For the text-containing cell, return its midpoint in (x, y) coordinate format. 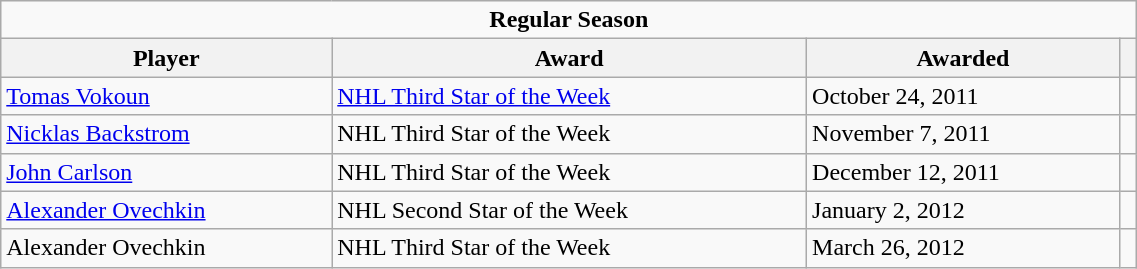
Tomas Vokoun (166, 96)
Player (166, 58)
Award (570, 58)
December 12, 2011 (964, 172)
NHL Second Star of the Week (570, 210)
March 26, 2012 (964, 248)
November 7, 2011 (964, 134)
October 24, 2011 (964, 96)
Regular Season (569, 20)
John Carlson (166, 172)
January 2, 2012 (964, 210)
Awarded (964, 58)
Nicklas Backstrom (166, 134)
